Identify which cell holds the provided text, then report its [X, Y] central coordinate. 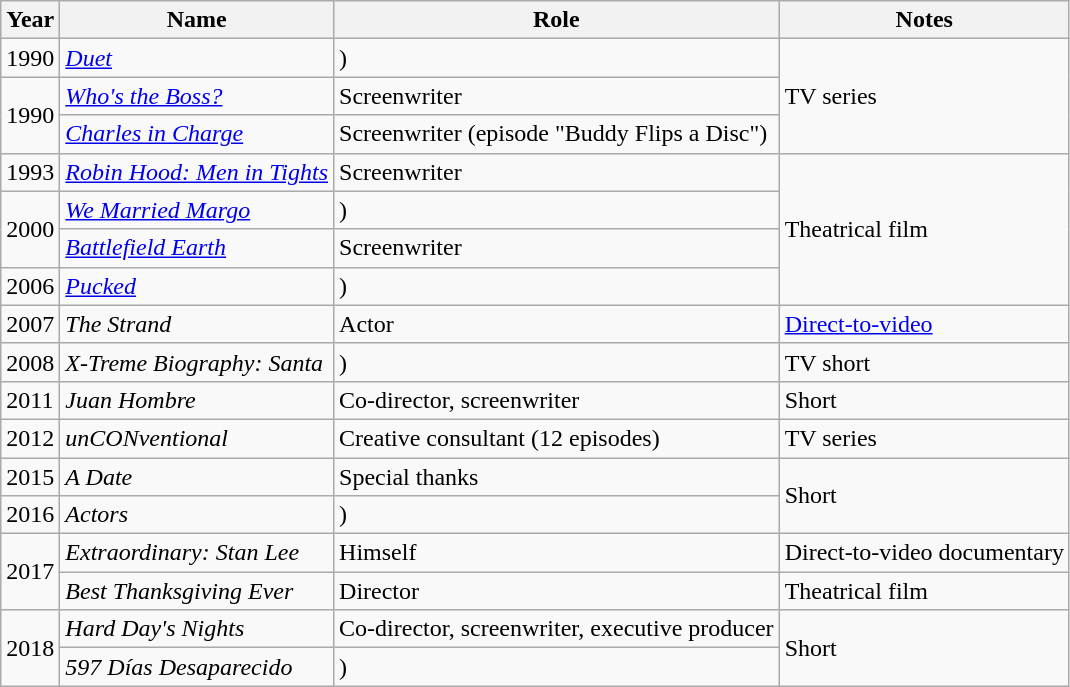
1993 [30, 172]
Special thanks [557, 477]
Name [197, 20]
Himself [557, 553]
Creative consultant (12 episodes) [557, 438]
Director [557, 591]
unCONventional [197, 438]
Best Thanksgiving Ever [197, 591]
Extraordinary: Stan Lee [197, 553]
The Strand [197, 324]
Pucked [197, 286]
2015 [30, 477]
2000 [30, 229]
Duet [197, 58]
Co-director, screenwriter, executive producer [557, 629]
X-Treme Biography: Santa [197, 362]
Who's the Boss? [197, 96]
Battlefield Earth [197, 248]
597 Días Desaparecido [197, 667]
2011 [30, 400]
Screenwriter (episode "Buddy Flips a Disc") [557, 134]
TV short [924, 362]
2008 [30, 362]
2012 [30, 438]
Co-director, screenwriter [557, 400]
2006 [30, 286]
2017 [30, 572]
Charles in Charge [197, 134]
Notes [924, 20]
Juan Hombre [197, 400]
We Married Margo [197, 210]
Direct-to-video [924, 324]
2018 [30, 648]
2016 [30, 515]
A Date [197, 477]
Actors [197, 515]
Actor [557, 324]
Robin Hood: Men in Tights [197, 172]
Year [30, 20]
Direct-to-video documentary [924, 553]
Role [557, 20]
2007 [30, 324]
Hard Day's Nights [197, 629]
